Determine the [x, y] coordinate at the center of the cell enclosing the given text.  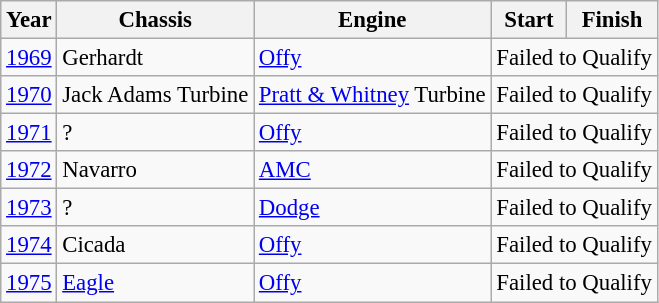
Year [29, 20]
1974 [29, 245]
Start [529, 20]
1970 [29, 95]
Dodge [372, 208]
Engine [372, 20]
Eagle [156, 283]
1972 [29, 170]
Gerhardt [156, 58]
1971 [29, 133]
1969 [29, 58]
Navarro [156, 170]
AMC [372, 170]
Cicada [156, 245]
1973 [29, 208]
Jack Adams Turbine [156, 95]
Pratt & Whitney Turbine [372, 95]
1975 [29, 283]
Chassis [156, 20]
Finish [612, 20]
